Extract the (x, y) coordinate from the center of the cell holding the provided text.  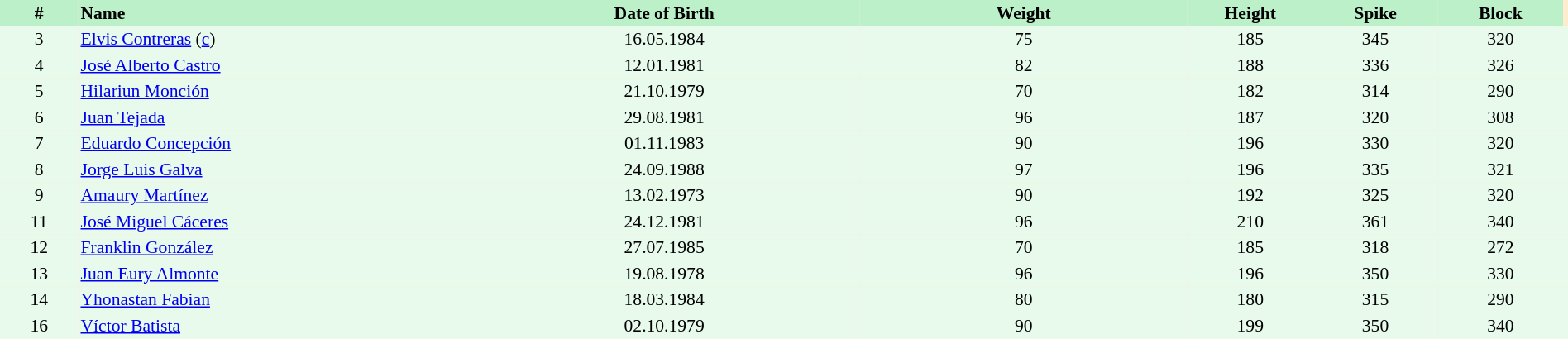
7 (39, 144)
6 (39, 117)
12.01.1981 (664, 65)
80 (1024, 299)
02.10.1979 (664, 326)
Weight (1024, 13)
Franklin González (273, 248)
4 (39, 65)
272 (1500, 248)
Spike (1374, 13)
308 (1500, 117)
24.09.1988 (664, 169)
314 (1374, 91)
315 (1374, 299)
Name (273, 13)
29.08.1981 (664, 117)
188 (1250, 65)
326 (1500, 65)
Jorge Luis Galva (273, 169)
Hilariun Monción (273, 91)
16 (39, 326)
Juan Tejada (273, 117)
Yhonastan Fabian (273, 299)
12 (39, 248)
8 (39, 169)
13.02.1973 (664, 195)
27.07.1985 (664, 248)
11 (39, 222)
335 (1374, 169)
José Alberto Castro (273, 65)
Date of Birth (664, 13)
Eduardo Concepción (273, 144)
# (39, 13)
Juan Eury Almonte (273, 274)
21.10.1979 (664, 91)
19.08.1978 (664, 274)
Amaury Martínez (273, 195)
210 (1250, 222)
97 (1024, 169)
18.03.1984 (664, 299)
82 (1024, 65)
3 (39, 40)
345 (1374, 40)
Block (1500, 13)
199 (1250, 326)
325 (1374, 195)
Height (1250, 13)
187 (1250, 117)
192 (1250, 195)
José Miguel Cáceres (273, 222)
Víctor Batista (273, 326)
361 (1374, 222)
16.05.1984 (664, 40)
Elvis Contreras (c) (273, 40)
75 (1024, 40)
24.12.1981 (664, 222)
14 (39, 299)
5 (39, 91)
01.11.1983 (664, 144)
336 (1374, 65)
318 (1374, 248)
9 (39, 195)
321 (1500, 169)
13 (39, 274)
180 (1250, 299)
182 (1250, 91)
